Scan for the cell matching the given text and deliver its [X, Y] coordinate at center. 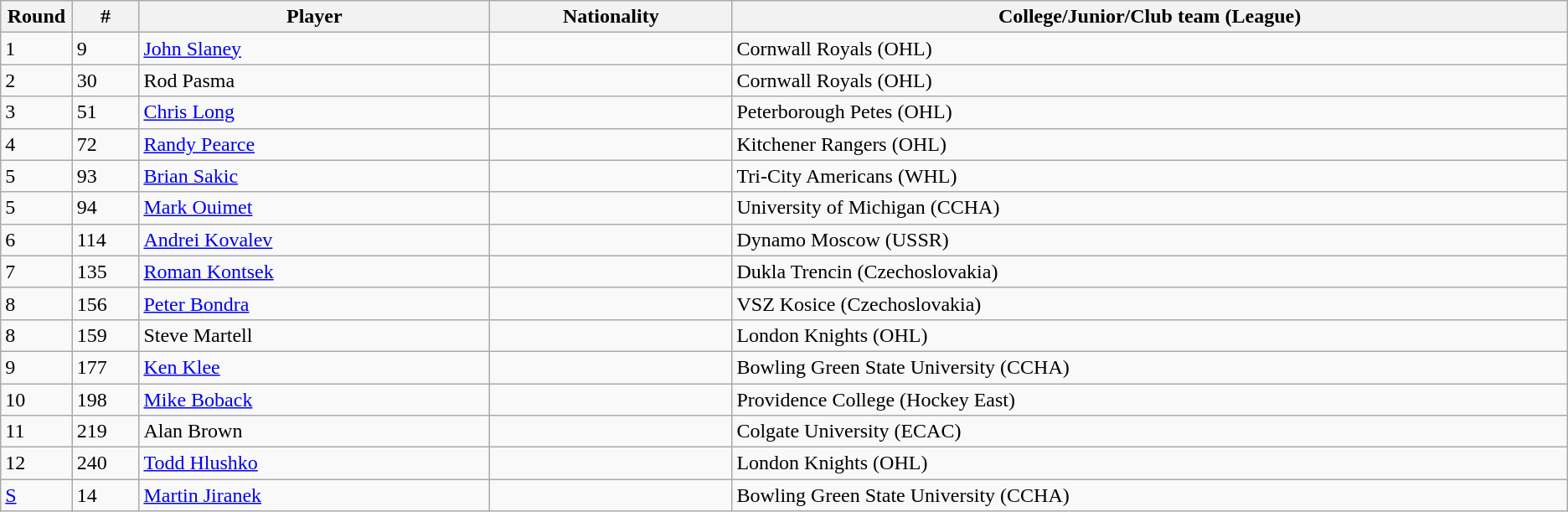
Dukla Trencin (Czechoslovakia) [1149, 272]
12 [37, 463]
Roman Kontsek [315, 272]
Peter Bondra [315, 303]
Mike Boback [315, 400]
Chris Long [315, 112]
Peterborough Petes (OHL) [1149, 112]
198 [106, 400]
Brian Sakic [315, 176]
Colgate University (ECAC) [1149, 432]
S [37, 495]
14 [106, 495]
6 [37, 240]
Alan Brown [315, 432]
114 [106, 240]
2 [37, 80]
Steve Martell [315, 335]
72 [106, 144]
Dynamo Moscow (USSR) [1149, 240]
Kitchener Rangers (OHL) [1149, 144]
Round [37, 17]
240 [106, 463]
30 [106, 80]
177 [106, 367]
University of Michigan (CCHA) [1149, 208]
10 [37, 400]
Martin Jiranek [315, 495]
Tri-City Americans (WHL) [1149, 176]
John Slaney [315, 49]
4 [37, 144]
Rod Pasma [315, 80]
VSZ Kosice (Czechoslovakia) [1149, 303]
51 [106, 112]
93 [106, 176]
159 [106, 335]
1 [37, 49]
Todd Hlushko [315, 463]
Providence College (Hockey East) [1149, 400]
Mark Ouimet [315, 208]
11 [37, 432]
7 [37, 272]
Ken Klee [315, 367]
Randy Pearce [315, 144]
Nationality [611, 17]
College/Junior/Club team (League) [1149, 17]
135 [106, 272]
219 [106, 432]
# [106, 17]
3 [37, 112]
156 [106, 303]
Player [315, 17]
94 [106, 208]
Andrei Kovalev [315, 240]
